Detect which cell encompasses the target text, then output its (X, Y) center coordinate. 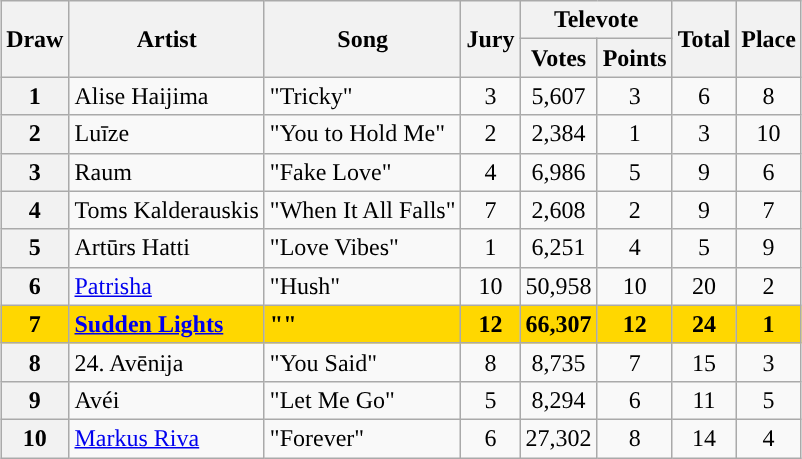
24 (704, 324)
"You to Hold Me" (362, 134)
Luīze (166, 134)
"Hush" (362, 286)
"Let Me Go" (362, 400)
Toms Kalderauskis (166, 210)
"Forever" (362, 438)
27,302 (558, 438)
Draw (35, 39)
Votes (558, 58)
"Tricky" (362, 96)
2,608 (558, 210)
15 (704, 362)
5,607 (558, 96)
"" (362, 324)
6,251 (558, 248)
2,384 (558, 134)
Jury (490, 39)
"You Said" (362, 362)
Raum (166, 172)
Patrisha (166, 286)
50,958 (558, 286)
24. Avēnija (166, 362)
"When It All Falls" (362, 210)
66,307 (558, 324)
14 (704, 438)
Song (362, 39)
Sudden Lights (166, 324)
Avéi (166, 400)
6,986 (558, 172)
Alise Haijima (166, 96)
11 (704, 400)
Televote (596, 20)
"Love Vibes" (362, 248)
Markus Riva (166, 438)
Artūrs Hatti (166, 248)
8,735 (558, 362)
8,294 (558, 400)
Total (704, 39)
Artist (166, 39)
20 (704, 286)
"Fake Love" (362, 172)
Place (769, 39)
Points (634, 58)
